Output the (X, Y) coordinate of the center of the cell containing the given text.  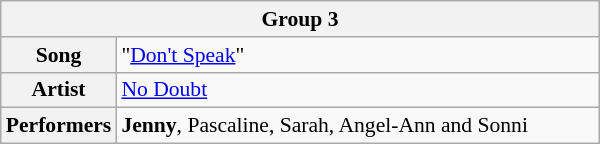
No Doubt (358, 90)
Artist (59, 90)
Group 3 (300, 19)
"Don't Speak" (358, 55)
Song (59, 55)
Performers (59, 126)
Jenny, Pascaline, Sarah, Angel-Ann and Sonni (358, 126)
